From the cell containing the given text, extract its center point as (x, y) coordinate. 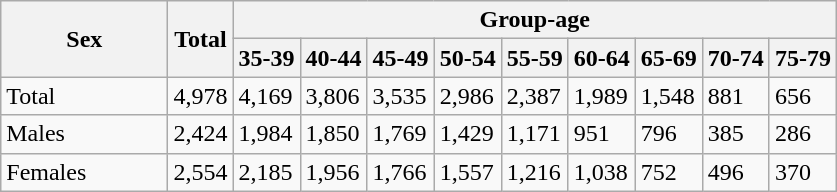
2,424 (200, 134)
1,557 (468, 172)
2,986 (468, 96)
1,850 (334, 134)
496 (736, 172)
385 (736, 134)
65-69 (668, 58)
4,978 (200, 96)
40-44 (334, 58)
3,806 (334, 96)
Males (84, 134)
60-64 (602, 58)
2,185 (266, 172)
1,766 (400, 172)
370 (802, 172)
45-49 (400, 58)
752 (668, 172)
1,429 (468, 134)
1,038 (602, 172)
1,548 (668, 96)
881 (736, 96)
796 (668, 134)
1,984 (266, 134)
1,216 (534, 172)
Group-age (534, 20)
75-79 (802, 58)
70-74 (736, 58)
50-54 (468, 58)
55-59 (534, 58)
Sex (84, 39)
2,554 (200, 172)
Females (84, 172)
1,989 (602, 96)
3,535 (400, 96)
2,387 (534, 96)
1,171 (534, 134)
35-39 (266, 58)
1,956 (334, 172)
951 (602, 134)
4,169 (266, 96)
286 (802, 134)
656 (802, 96)
1,769 (400, 134)
